Output the (X, Y) coordinate of the center of the cell containing the given text.  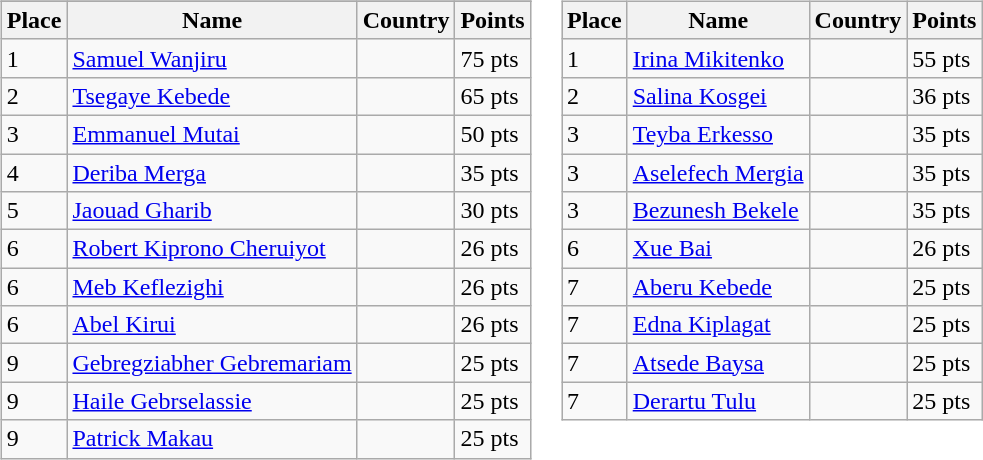
Aselefech Mergia (718, 173)
Deriba Merga (212, 173)
55 pts (944, 58)
5 (34, 211)
30 pts (492, 211)
Teyba Erkesso (718, 134)
Edna Kiplagat (718, 325)
Atsede Baysa (718, 363)
Aberu Kebede (718, 287)
36 pts (944, 96)
75 pts (492, 58)
Irina Mikitenko (718, 58)
Emmanuel Mutai (212, 134)
Tsegaye Kebede (212, 96)
Gebregziabher Gebremariam (212, 363)
Salina Kosgei (718, 96)
Meb Keflezighi (212, 287)
Abel Kirui (212, 325)
Jaouad Gharib (212, 211)
Derartu Tulu (718, 401)
Haile Gebrselassie (212, 401)
Bezunesh Bekele (718, 211)
Patrick Makau (212, 439)
Xue Bai (718, 249)
Robert Kiprono Cheruiyot (212, 249)
50 pts (492, 134)
65 pts (492, 96)
Samuel Wanjiru (212, 58)
4 (34, 173)
